Identify which cell holds the provided text, then report its [X, Y] central coordinate. 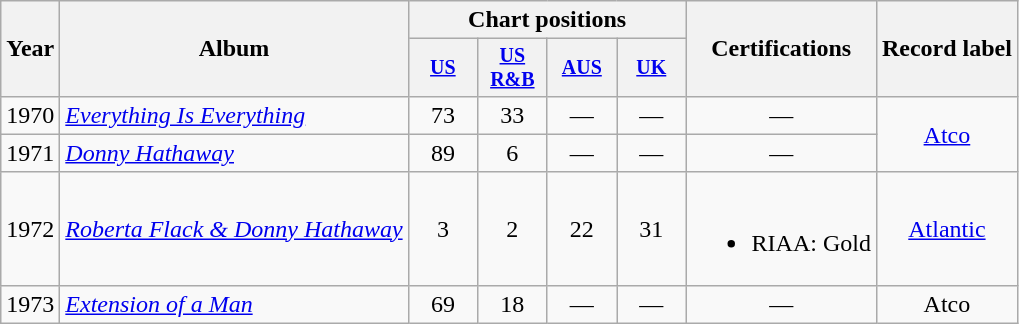
Chart positions [547, 20]
Year [30, 49]
18 [512, 304]
Roberta Flack & Donny Hathaway [234, 228]
22 [582, 228]
AUS [582, 68]
Extension of a Man [234, 304]
1970 [30, 115]
3 [442, 228]
73 [442, 115]
33 [512, 115]
89 [442, 153]
1973 [30, 304]
1971 [30, 153]
Donny Hathaway [234, 153]
31 [652, 228]
69 [442, 304]
US [442, 68]
6 [512, 153]
Atlantic [946, 228]
UK [652, 68]
Certifications [781, 49]
RIAA: Gold [781, 228]
1972 [30, 228]
2 [512, 228]
US R&B [512, 68]
Everything Is Everything [234, 115]
Album [234, 49]
Record label [946, 49]
